Return the [x, y] coordinate for the center point of the cell that contains the specified text.  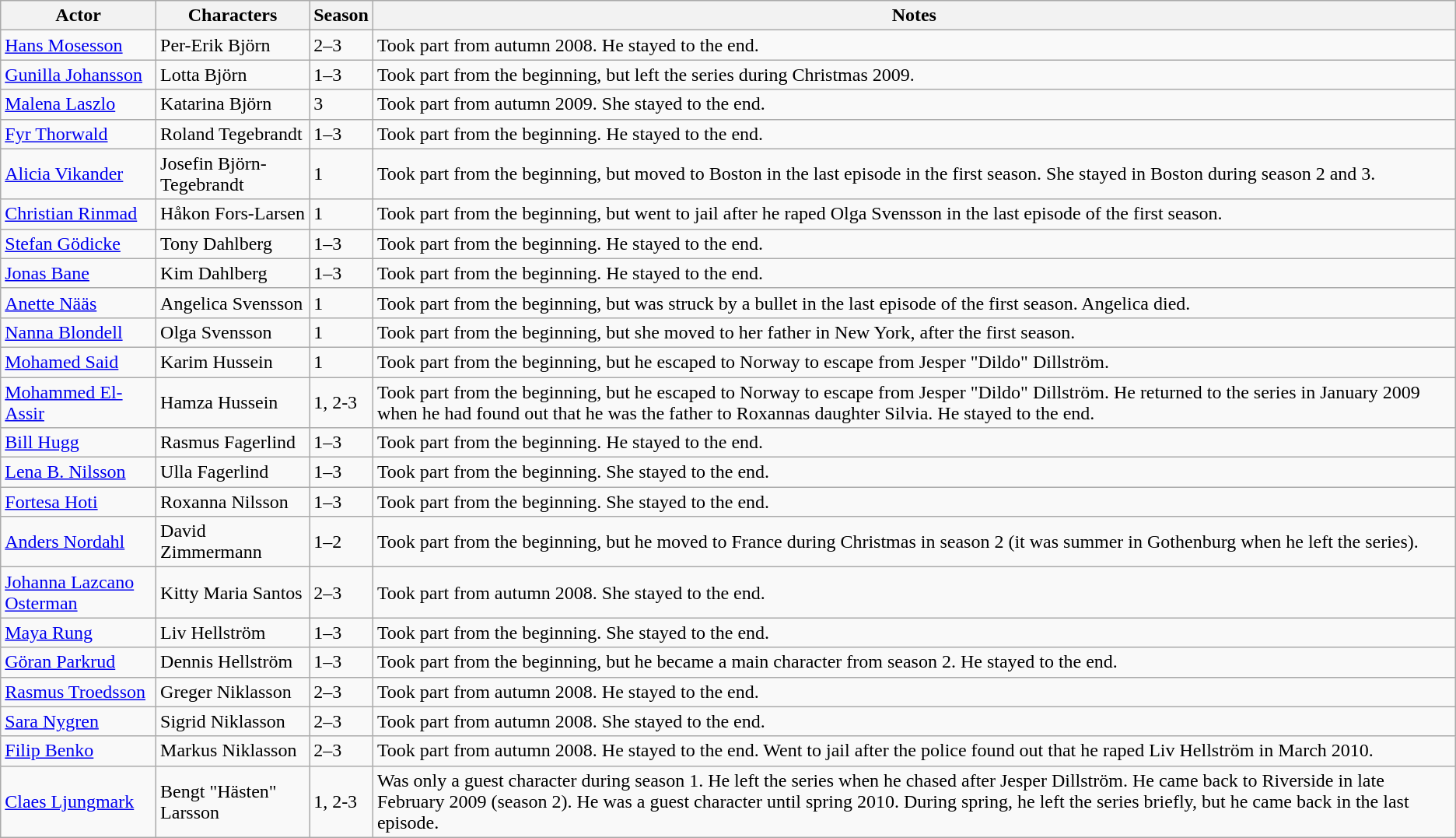
Notes [914, 16]
Fyr Thorwald [79, 134]
Jonas Bane [79, 273]
Johanna Lazcano Osterman [79, 593]
David Zimmermann [233, 542]
Rasmus Fagerlind [233, 443]
Karim Hussein [233, 362]
Took part from the beginning, but he became a main character from season 2. He stayed to the end. [914, 662]
Rasmus Troedsson [79, 692]
Took part from the beginning, but was struck by a bullet in the last episode of the first season. Angelica died. [914, 303]
Josefin Björn-Tegebrandt [233, 174]
Ulla Fagerlind [233, 472]
Roland Tegebrandt [233, 134]
Season [341, 16]
Anders Nordahl [79, 542]
Took part from the beginning, but she moved to her father in New York, after the first season. [914, 332]
Dennis Hellström [233, 662]
Olga Svensson [233, 332]
Kitty Maria Santos [233, 593]
Greger Niklasson [233, 692]
Anette Nääs [79, 303]
Liv Hellström [233, 633]
Filip Benko [79, 751]
Tony Dahlberg [233, 244]
3 [341, 104]
Actor [79, 16]
Kim Dahlberg [233, 273]
1–2 [341, 542]
Nanna Blondell [79, 332]
Characters [233, 16]
Sara Nygren [79, 721]
Sigrid Niklasson [233, 721]
Roxanna Nilsson [233, 502]
Angelica Svensson [233, 303]
Took part from the beginning, but moved to Boston in the last episode in the first season. She stayed in Boston during season 2 and 3. [914, 174]
Took part from the beginning, but he escaped to Norway to escape from Jesper "Dildo" Dillström. [914, 362]
Markus Niklasson [233, 751]
Katarina Björn [233, 104]
Mohammed El-Assir [79, 401]
Claes Ljungmark [79, 801]
Hans Mosesson [79, 45]
Took part from the beginning, but left the series during Christmas 2009. [914, 75]
Lena B. Nilsson [79, 472]
Håkon Fors-Larsen [233, 214]
Maya Rung [79, 633]
Fortesa Hoti [79, 502]
Malena Laszlo [79, 104]
Göran Parkrud [79, 662]
Gunilla Johansson [79, 75]
Stefan Gödicke [79, 244]
Took part from the beginning, but went to jail after he raped Olga Svensson in the last episode of the first season. [914, 214]
Bengt "Hästen" Larsson [233, 801]
Took part from autumn 2008. He stayed to the end. Went to jail after the police found out that he raped Liv Hellström in March 2010. [914, 751]
Bill Hugg [79, 443]
Lotta Björn [233, 75]
Took part from autumn 2009. She stayed to the end. [914, 104]
Hamza Hussein [233, 401]
Mohamed Said [79, 362]
Per-Erik Björn [233, 45]
Took part from the beginning, but he moved to France during Christmas in season 2 (it was summer in Gothenburg when he left the series). [914, 542]
Alicia Vikander [79, 174]
Christian Rinmad [79, 214]
